Determine the [X, Y] coordinate at the center of the cell enclosing the given text.  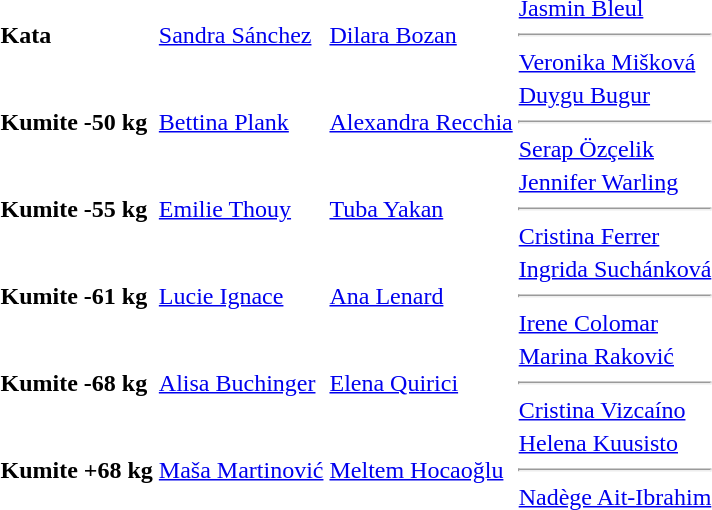
Elena Quirici [421, 383]
Lucie Ignace [241, 296]
Alexandra Recchia [421, 122]
Alisa Buchinger [241, 383]
Bettina Plank [241, 122]
Tuba Yakan [421, 209]
Ana Lenard [421, 296]
Emilie Thouy [241, 209]
